Extract the (X, Y) coordinate from the center of the cell holding the provided text.  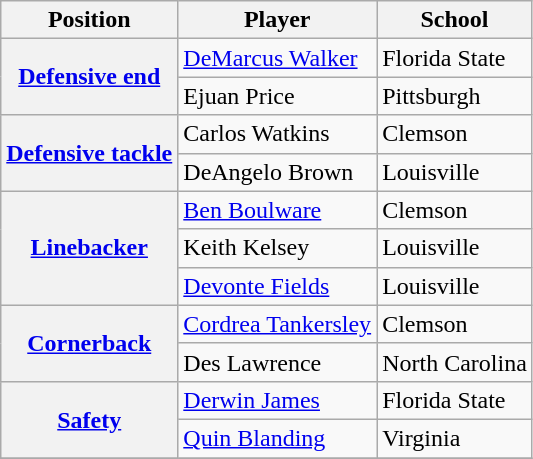
Carlos Watkins (278, 134)
Linebacker (90, 248)
DeMarcus Walker (278, 58)
School (455, 20)
Des Lawrence (278, 362)
Cornerback (90, 343)
Position (90, 20)
Defensive tackle (90, 153)
Player (278, 20)
Defensive end (90, 77)
Cordrea Tankersley (278, 324)
Pittsburgh (455, 96)
Ben Boulware (278, 210)
Quin Blanding (278, 438)
Virginia (455, 438)
DeAngelo Brown (278, 172)
Keith Kelsey (278, 248)
North Carolina (455, 362)
Derwin James (278, 400)
Safety (90, 419)
Ejuan Price (278, 96)
Devonte Fields (278, 286)
